Return [X, Y] of the center of cell containing provided text 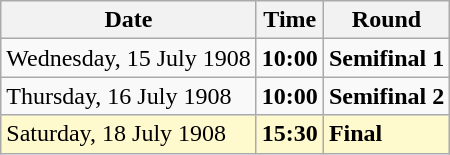
Thursday, 16 July 1908 [129, 96]
15:30 [290, 134]
Wednesday, 15 July 1908 [129, 58]
Semifinal 2 [386, 96]
Semifinal 1 [386, 58]
Time [290, 20]
Date [129, 20]
Final [386, 134]
Round [386, 20]
Saturday, 18 July 1908 [129, 134]
